Capture the cell that displays the provided text and extract its [x, y] central coordinate. 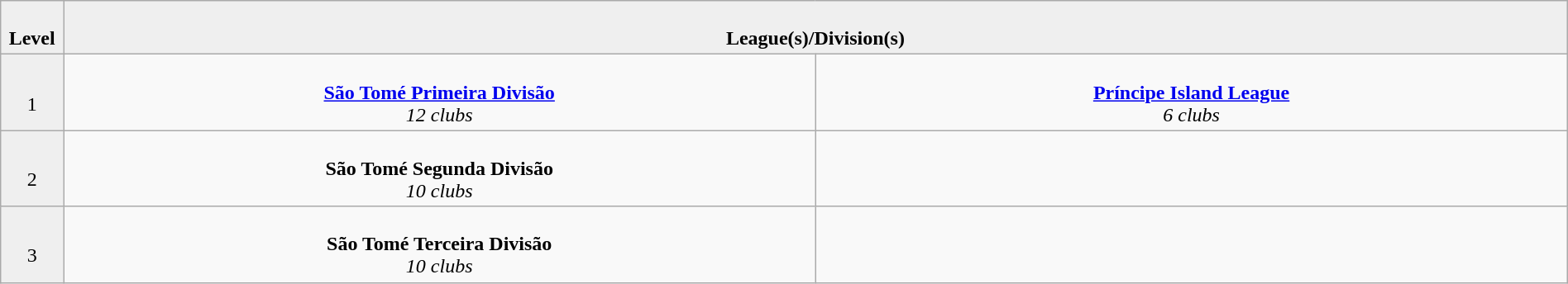
Príncipe Island League 6 clubs [1191, 92]
1 [32, 92]
São Tomé Primeira Divisão 12 clubs [440, 92]
2 [32, 168]
League(s)/Division(s) [815, 28]
São Tomé Segunda Divisão 10 clubs [440, 168]
São Tomé Terceira Divisão 10 clubs [440, 244]
3 [32, 244]
Level [32, 28]
